Extract the (x, y) coordinate from the center of the cell holding the provided text.  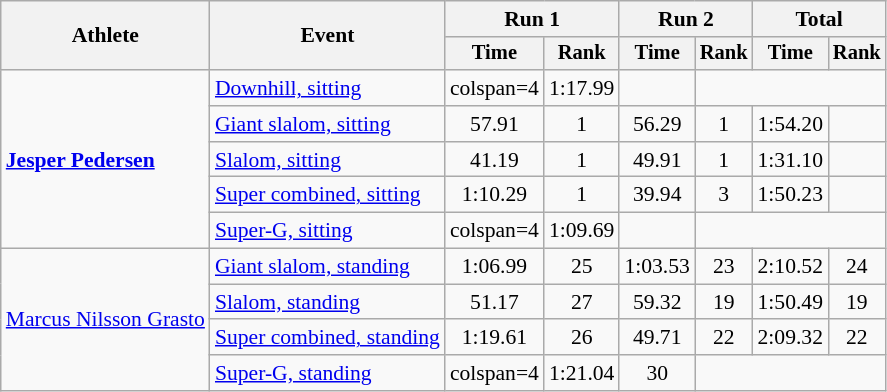
1:21.04 (582, 373)
Event (328, 36)
Run 1 (532, 19)
Slalom, standing (328, 302)
3 (724, 195)
23 (724, 267)
49.71 (656, 338)
1:03.53 (656, 267)
Marcus Nilsson Grasto (106, 320)
1:50.49 (790, 302)
Super combined, standing (328, 338)
Super-G, standing (328, 373)
Giant slalom, standing (328, 267)
2:10.52 (790, 267)
Run 2 (686, 19)
1:17.99 (582, 88)
25 (582, 267)
30 (656, 373)
1:06.99 (494, 267)
1:10.29 (494, 195)
51.17 (494, 302)
1:50.23 (790, 195)
26 (582, 338)
39.94 (656, 195)
1:19.61 (494, 338)
Giant slalom, sitting (328, 124)
Athlete (106, 36)
27 (582, 302)
24 (857, 267)
59.32 (656, 302)
Super combined, sitting (328, 195)
Slalom, sitting (328, 160)
56.29 (656, 124)
1:09.69 (582, 231)
Total (820, 19)
49.91 (656, 160)
41.19 (494, 160)
57.91 (494, 124)
1:54.20 (790, 124)
Super-G, sitting (328, 231)
Downhill, sitting (328, 88)
Jesper Pedersen (106, 159)
2:09.32 (790, 338)
1:31.10 (790, 160)
